Return [X, Y] of the center of cell containing provided text 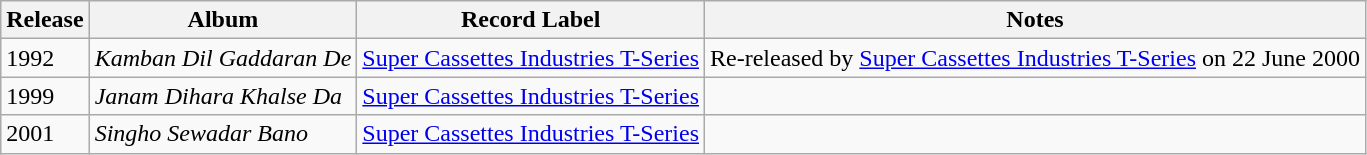
Singho Sewadar Bano [223, 134]
Release [45, 20]
1999 [45, 96]
Record Label [531, 20]
Kamban Dil Gaddaran De [223, 58]
Re-released by Super Cassettes Industries T-Series on 22 June 2000 [1036, 58]
Janam Dihara Khalse Da [223, 96]
1992 [45, 58]
Album [223, 20]
2001 [45, 134]
Notes [1036, 20]
